Detect which cell encompasses the target text, then output its [x, y] center coordinate. 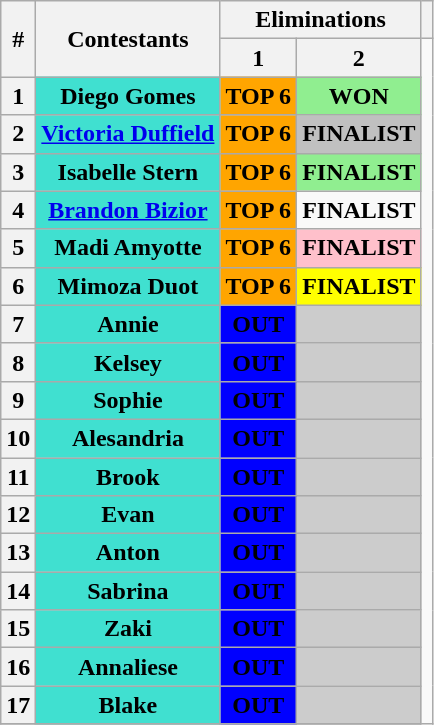
Evan [128, 515]
Eliminations [320, 20]
Sabrina [128, 591]
11 [18, 477]
Annaliese [128, 667]
Sophie [128, 400]
Brandon Bizior [128, 210]
Annie [128, 324]
Victoria Duffield [128, 134]
Kelsey [128, 362]
Mimoza Duot [128, 286]
Isabelle Stern [128, 172]
# [18, 39]
5 [18, 248]
Brook [128, 477]
10 [18, 438]
8 [18, 362]
Anton [128, 553]
7 [18, 324]
Alesandria [128, 438]
6 [18, 286]
13 [18, 553]
17 [18, 705]
Madi Amyotte [128, 248]
12 [18, 515]
15 [18, 629]
9 [18, 400]
Contestants [128, 39]
14 [18, 591]
4 [18, 210]
Zaki [128, 629]
Blake [128, 705]
Diego Gomes [128, 96]
3 [18, 172]
16 [18, 667]
WON [359, 96]
